Identify which cell holds the provided text, then report its (x, y) central coordinate. 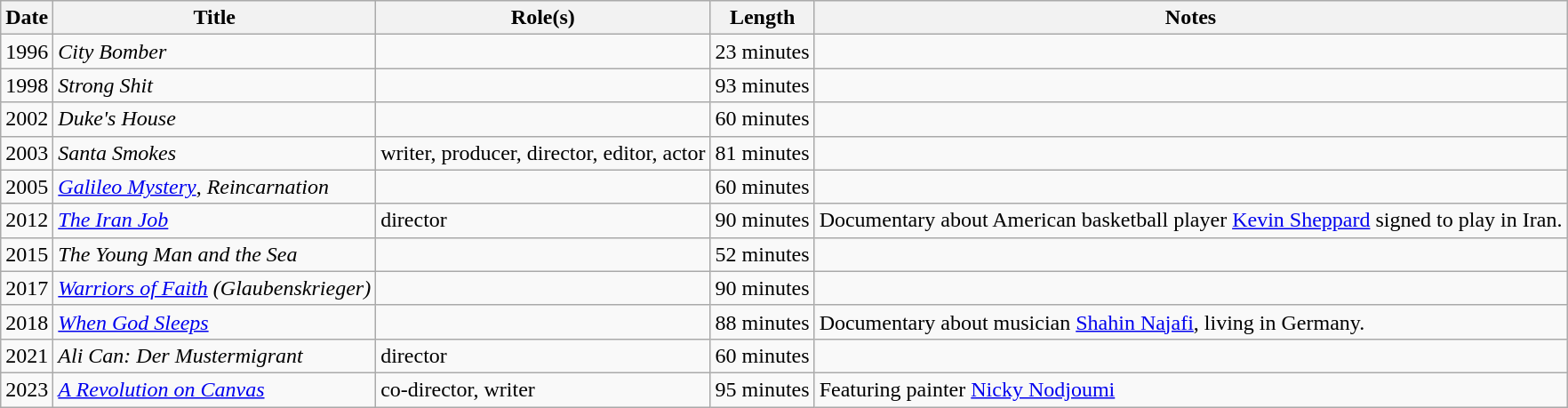
Documentary about American basketball player Kevin Sheppard signed to play in Iran. (1191, 220)
2012 (27, 220)
The Iran Job (215, 220)
Santa Smokes (215, 153)
co-director, writer (543, 389)
2003 (27, 153)
Length (763, 18)
2015 (27, 254)
Role(s) (543, 18)
Date (27, 18)
2018 (27, 322)
When God Sleeps (215, 322)
2023 (27, 389)
23 minutes (763, 52)
2017 (27, 288)
93 minutes (763, 85)
Ali Can: Der Mustermigrant (215, 356)
Galileo Mystery, Reincarnation (215, 187)
Featuring painter Nicky Nodjoumi (1191, 389)
81 minutes (763, 153)
52 minutes (763, 254)
2002 (27, 119)
2021 (27, 356)
Warriors of Faith (Glaubenskrieger) (215, 288)
Strong Shit (215, 85)
City Bomber (215, 52)
95 minutes (763, 389)
Documentary about musician Shahin Najafi, living in Germany. (1191, 322)
A Revolution on Canvas (215, 389)
Duke's House (215, 119)
Title (215, 18)
The Young Man and the Sea (215, 254)
1998 (27, 85)
writer, producer, director, editor, actor (543, 153)
2005 (27, 187)
1996 (27, 52)
88 minutes (763, 322)
Notes (1191, 18)
